Determine the (X, Y) coordinate at the center of the cell enclosing the given text.  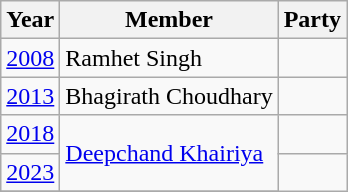
Member (169, 20)
2018 (30, 134)
Bhagirath Choudhary (169, 96)
Party (312, 20)
2008 (30, 58)
Year (30, 20)
2023 (30, 172)
2013 (30, 96)
Ramhet Singh (169, 58)
Deepchand Khairiya (169, 153)
